Pinpoint the cell where the given text exists, returning its [x, y] midpoint coordinate. 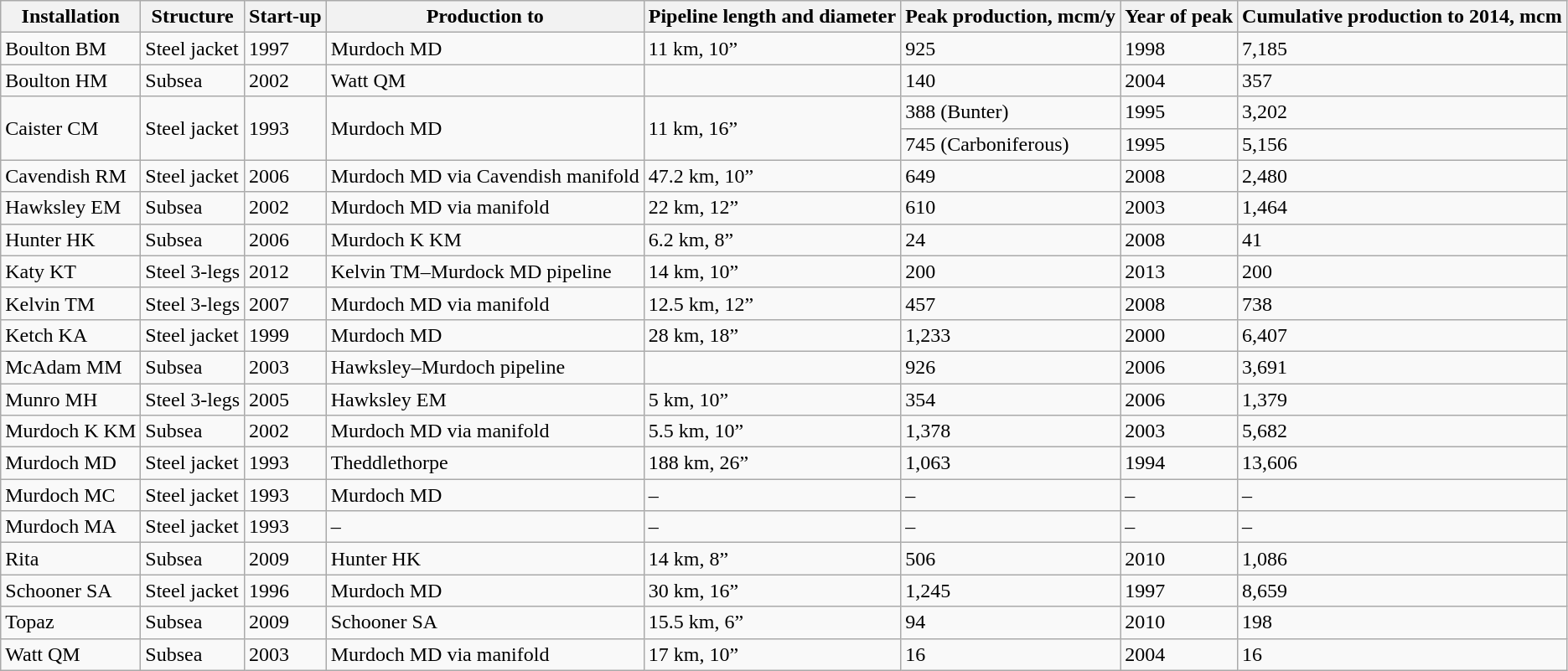
3,202 [1403, 112]
3,691 [1403, 367]
Boulton HM [70, 80]
2007 [286, 303]
Murdoch MA [70, 527]
Munro MH [70, 400]
1,245 [1011, 591]
357 [1403, 80]
926 [1011, 367]
745 (Carboniferous) [1011, 144]
Installation [70, 17]
30 km, 16” [772, 591]
94 [1011, 622]
140 [1011, 80]
5 km, 10” [772, 400]
Katy KT [70, 271]
738 [1403, 303]
14 km, 10” [772, 271]
1,233 [1011, 335]
Kelvin TM–Murdock MD pipeline [484, 271]
2013 [1179, 271]
Theddlethorpe [484, 463]
Production to [484, 17]
1999 [286, 335]
2005 [286, 400]
5.5 km, 10” [772, 431]
41 [1403, 240]
Ketch KA [70, 335]
11 km, 10” [772, 49]
2,480 [1403, 176]
6.2 km, 8” [772, 240]
6,407 [1403, 335]
5,156 [1403, 144]
198 [1403, 622]
13,606 [1403, 463]
7,185 [1403, 49]
12.5 km, 12” [772, 303]
354 [1011, 400]
2012 [286, 271]
Start-up [286, 17]
1,063 [1011, 463]
388 (Bunter) [1011, 112]
Pipeline length and diameter [772, 17]
Boulton BM [70, 49]
2000 [1179, 335]
Cumulative production to 2014, mcm [1403, 17]
15.5 km, 6” [772, 622]
11 km, 16” [772, 128]
Structure [193, 17]
1,086 [1403, 559]
925 [1011, 49]
1996 [286, 591]
Murdoch MD via Cavendish manifold [484, 176]
188 km, 26” [772, 463]
Year of peak [1179, 17]
14 km, 8” [772, 559]
649 [1011, 176]
5,682 [1403, 431]
Caister CM [70, 128]
1994 [1179, 463]
Peak production, mcm/y [1011, 17]
1,378 [1011, 431]
24 [1011, 240]
Kelvin TM [70, 303]
610 [1011, 208]
47.2 km, 10” [772, 176]
8,659 [1403, 591]
Rita [70, 559]
506 [1011, 559]
McAdam MM [70, 367]
1,464 [1403, 208]
Murdoch MC [70, 495]
28 km, 18” [772, 335]
Cavendish RM [70, 176]
Topaz [70, 622]
457 [1011, 303]
17 km, 10” [772, 654]
Hawksley–Murdoch pipeline [484, 367]
1998 [1179, 49]
1,379 [1403, 400]
22 km, 12” [772, 208]
